Determine the [X, Y] coordinate at the center of the cell enclosing the given text.  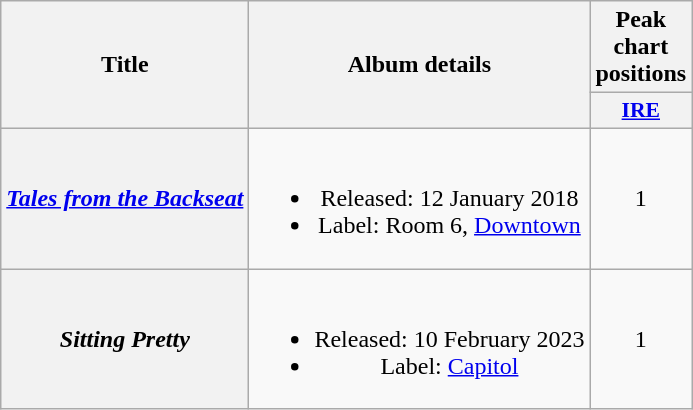
Title [125, 65]
IRE [641, 111]
Sitting Pretty [125, 338]
Tales from the Backseat [125, 198]
Released: 12 January 2018Label: Room 6, Downtown [420, 198]
Released: 10 February 2023Label: Capitol [420, 338]
Album details [420, 65]
Peak chart positions [641, 47]
